Output the (X, Y) coordinate of the center of the cell containing the given text.  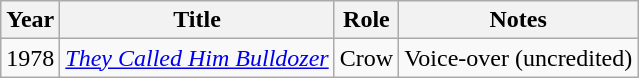
Title (197, 20)
They Called Him Bulldozer (197, 58)
Notes (518, 20)
Role (366, 20)
Voice-over (uncredited) (518, 58)
1978 (30, 58)
Crow (366, 58)
Year (30, 20)
